Pinpoint the cell where the given text exists, returning its [X, Y] midpoint coordinate. 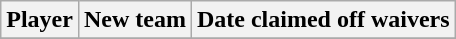
Player [40, 20]
Date claimed off waivers [323, 20]
New team [134, 20]
